From the cell containing the given text, extract its center point as [X, Y] coordinate. 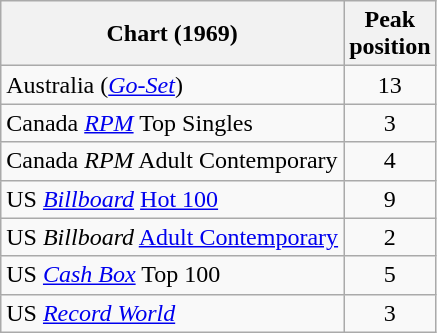
Australia (Go-Set) [172, 85]
Canada RPM Adult Contemporary [172, 161]
9 [390, 199]
US Cash Box Top 100 [172, 275]
4 [390, 161]
Canada RPM Top Singles [172, 123]
Peakposition [390, 34]
US Billboard Hot 100 [172, 199]
2 [390, 237]
13 [390, 85]
5 [390, 275]
Chart (1969) [172, 34]
US Billboard Adult Contemporary [172, 237]
US Record World [172, 313]
